Identify which cell holds the provided text, then report its [X, Y] central coordinate. 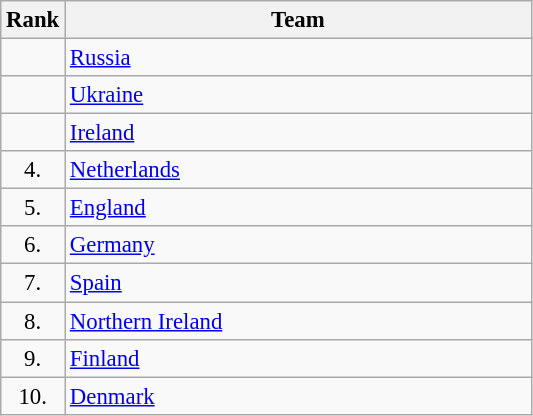
Northern Ireland [298, 321]
Denmark [298, 396]
7. [33, 283]
4. [33, 170]
Netherlands [298, 170]
10. [33, 396]
9. [33, 358]
5. [33, 208]
England [298, 208]
Team [298, 20]
Germany [298, 245]
6. [33, 245]
Ukraine [298, 95]
8. [33, 321]
Ireland [298, 133]
Russia [298, 58]
Rank [33, 20]
Spain [298, 283]
Finland [298, 358]
